Detect which cell encompasses the target text, then output its [X, Y] center coordinate. 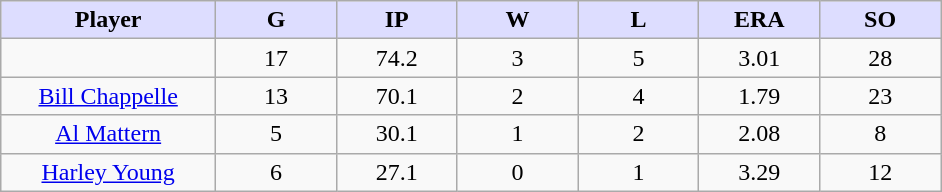
Bill Chappelle [108, 96]
Al Mattern [108, 134]
30.1 [396, 134]
8 [880, 134]
6 [276, 172]
12 [880, 172]
13 [276, 96]
G [276, 20]
0 [518, 172]
W [518, 20]
28 [880, 58]
3.29 [760, 172]
IP [396, 20]
SO [880, 20]
L [638, 20]
2.08 [760, 134]
1.79 [760, 96]
74.2 [396, 58]
70.1 [396, 96]
3 [518, 58]
27.1 [396, 172]
23 [880, 96]
Player [108, 20]
3.01 [760, 58]
Harley Young [108, 172]
ERA [760, 20]
17 [276, 58]
4 [638, 96]
